Determine the [x, y] coordinate at the center of the cell enclosing the given text.  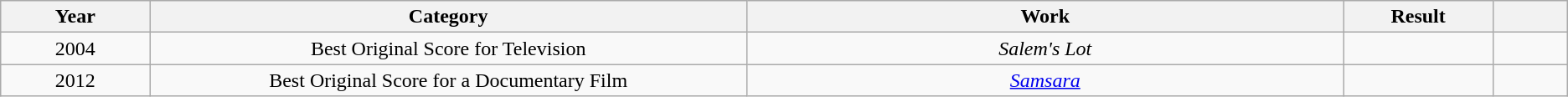
Work [1045, 17]
Result [1418, 17]
Best Original Score for a Documentary Film [449, 80]
Best Original Score for Television [449, 48]
2004 [75, 48]
Category [449, 17]
Samsara [1045, 80]
2012 [75, 80]
Salem's Lot [1045, 48]
Year [75, 17]
